Output the (X, Y) coordinate of the center of the cell containing the given text.  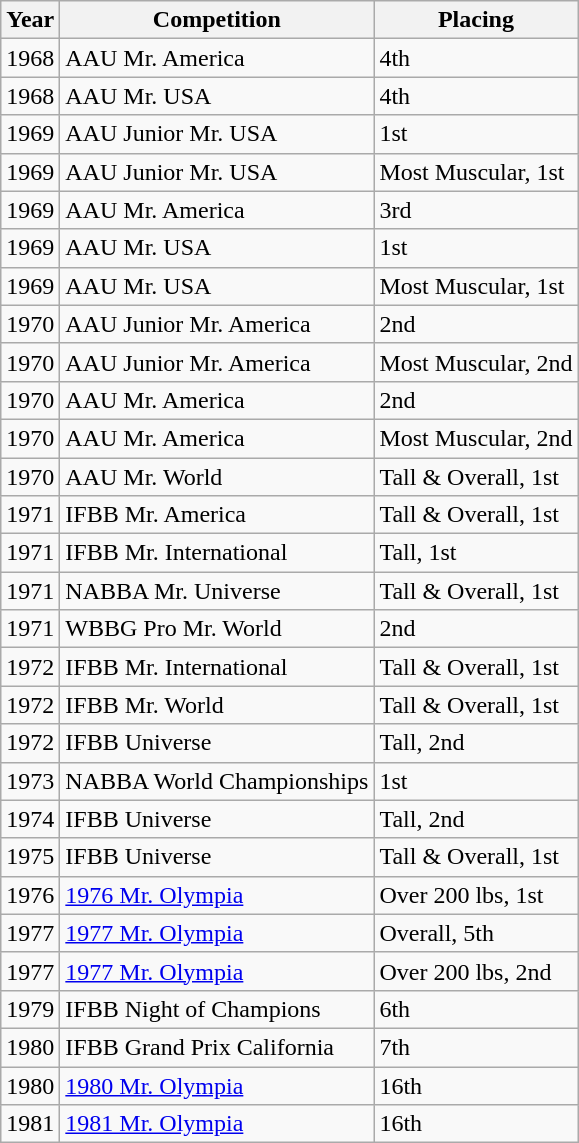
Over 200 lbs, 1st (476, 895)
Over 200 lbs, 2nd (476, 971)
NABBA Mr. Universe (217, 591)
IFBB Grand Prix California (217, 1047)
1976 Mr. Olympia (217, 895)
1973 (30, 781)
1976 (30, 895)
Overall, 5th (476, 933)
IFBB Mr. America (217, 515)
IFBB Mr. World (217, 705)
3rd (476, 210)
WBBG Pro Mr. World (217, 629)
1979 (30, 1009)
AAU Mr. World (217, 477)
1981 Mr. Olympia (217, 1124)
1974 (30, 819)
Placing (476, 20)
6th (476, 1009)
1981 (30, 1124)
Year (30, 20)
7th (476, 1047)
IFBB Night of Champions (217, 1009)
1975 (30, 857)
NABBA World Championships (217, 781)
1980 Mr. Olympia (217, 1085)
Tall, 1st (476, 553)
Competition (217, 20)
